Extract the (X, Y) coordinate from the center of the cell holding the provided text.  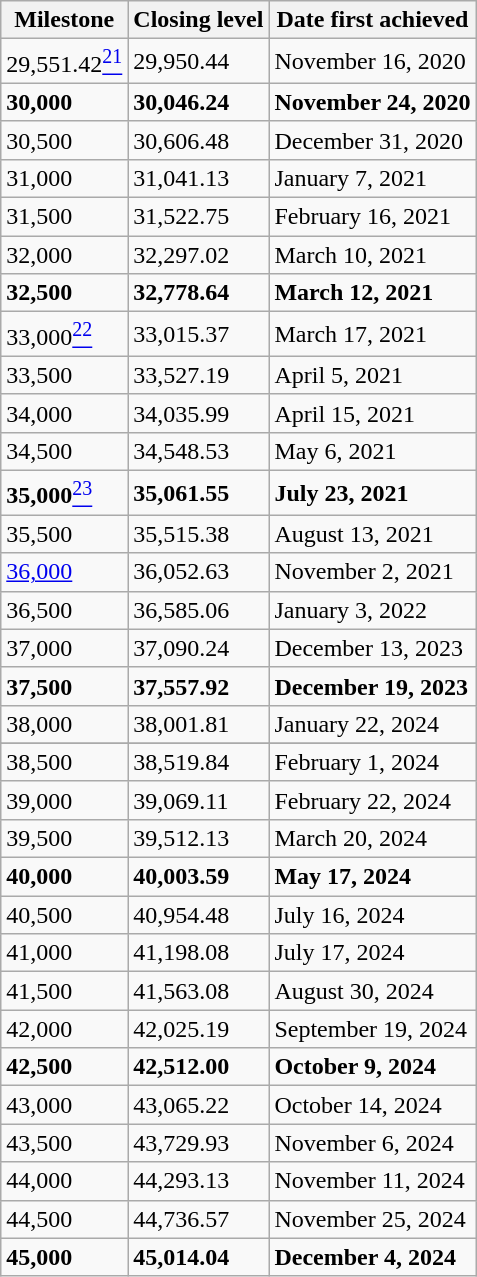
30,046.24 (198, 102)
April 15, 2021 (372, 413)
37,000 (64, 648)
43,500 (64, 1143)
October 9, 2024 (372, 1067)
40,954.48 (198, 915)
42,500 (64, 1067)
33,00022 (64, 334)
May 17, 2024 (372, 877)
39,500 (64, 839)
36,500 (64, 610)
40,000 (64, 877)
35,515.38 (198, 534)
36,000 (64, 572)
February 22, 2024 (372, 800)
December 13, 2023 (372, 648)
March 17, 2021 (372, 334)
March 12, 2021 (372, 293)
40,003.59 (198, 877)
38,519.84 (198, 762)
44,000 (64, 1181)
November 25, 2024 (372, 1219)
32,778.64 (198, 293)
30,000 (64, 102)
September 19, 2024 (372, 1029)
43,065.22 (198, 1105)
35,00023 (64, 492)
30,606.48 (198, 140)
39,069.11 (198, 800)
44,736.57 (198, 1219)
29,551.4221 (64, 62)
43,729.93 (198, 1143)
31,041.13 (198, 178)
May 6, 2021 (372, 451)
31,500 (64, 217)
45,000 (64, 1257)
November 6, 2024 (372, 1143)
January 3, 2022 (372, 610)
Closing level (198, 20)
36,585.06 (198, 610)
34,500 (64, 451)
July 16, 2024 (372, 915)
March 20, 2024 (372, 839)
July 17, 2024 (372, 953)
41,198.08 (198, 953)
November 2, 2021 (372, 572)
36,052.63 (198, 572)
42,025.19 (198, 1029)
33,015.37 (198, 334)
March 10, 2021 (372, 255)
44,500 (64, 1219)
41,500 (64, 991)
August 30, 2024 (372, 991)
33,500 (64, 375)
Milestone (64, 20)
July 23, 2021 (372, 492)
34,000 (64, 413)
41,000 (64, 953)
30,500 (64, 140)
November 16, 2020 (372, 62)
42,000 (64, 1029)
April 5, 2021 (372, 375)
39,000 (64, 800)
31,522.75 (198, 217)
29,950.44 (198, 62)
December 31, 2020 (372, 140)
32,500 (64, 293)
45,014.04 (198, 1257)
39,512.13 (198, 839)
34,548.53 (198, 451)
37,557.92 (198, 686)
November 11, 2024 (372, 1181)
January 7, 2021 (372, 178)
44,293.13 (198, 1181)
35,061.55 (198, 492)
38,500 (64, 762)
August 13, 2021 (372, 534)
January 22, 2024 (372, 724)
32,000 (64, 255)
33,527.19 (198, 375)
40,500 (64, 915)
37,500 (64, 686)
32,297.02 (198, 255)
December 19, 2023 (372, 686)
38,000 (64, 724)
November 24, 2020 (372, 102)
38,001.81 (198, 724)
34,035.99 (198, 413)
February 1, 2024 (372, 762)
37,090.24 (198, 648)
42,512.00 (198, 1067)
35,500 (64, 534)
February 16, 2021 (372, 217)
Date first achieved (372, 20)
41,563.08 (198, 991)
October 14, 2024 (372, 1105)
December 4, 2024 (372, 1257)
43,000 (64, 1105)
31,000 (64, 178)
